Return (x, y) of the center of cell containing provided text 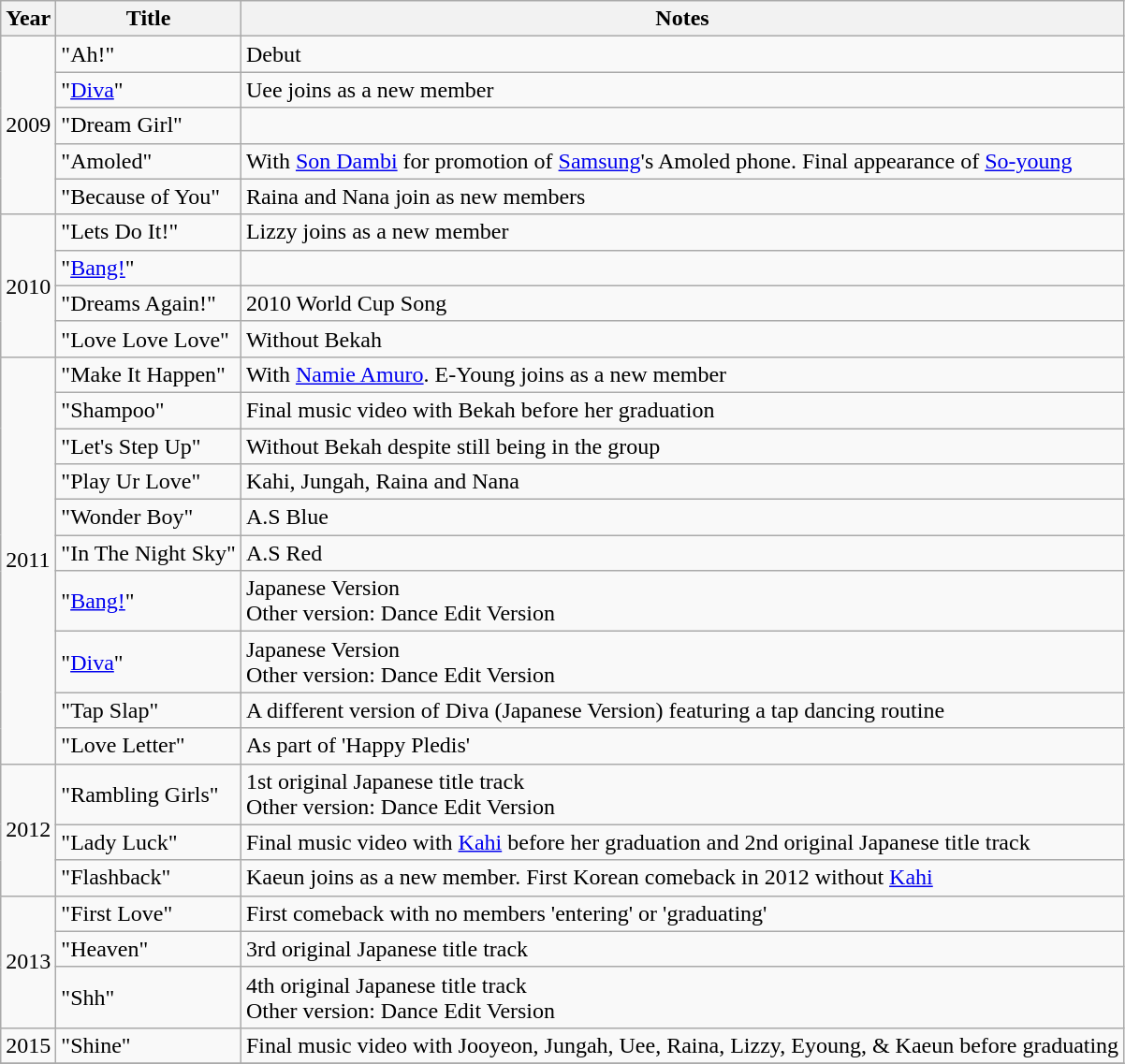
"Because of You" (149, 197)
A different version of Diva (Japanese Version) featuring a tap dancing routine (681, 710)
"Heaven" (149, 949)
Notes (681, 19)
Raina and Nana join as new members (681, 197)
"Lady Luck" (149, 842)
"Tap Slap" (149, 710)
3rd original Japanese title track (681, 949)
"Ah!" (149, 54)
With Namie Amuro. E-Young joins as a new member (681, 374)
Final music video with Jooyeon, Jungah, Uee, Raina, Lizzy, Eyoung, & Kaeun before graduating (681, 1045)
"Lets Do It!" (149, 232)
Year (28, 19)
2015 (28, 1045)
4th original Japanese title trackOther version: Dance Edit Version (681, 998)
2011 (28, 560)
"Dream Girl" (149, 125)
Final music video with Kahi before her graduation and 2nd original Japanese title track (681, 842)
2013 (28, 962)
2010 (28, 285)
2012 (28, 829)
Kahi, Jungah, Raina and Nana (681, 482)
"Shine" (149, 1045)
Title (149, 19)
2010 World Cup Song (681, 303)
"Play Ur Love" (149, 482)
Debut (681, 54)
A.S Red (681, 553)
"First Love" (149, 913)
"In The Night Sky" (149, 553)
"Love Love Love" (149, 339)
"Love Letter" (149, 746)
1st original Japanese title trackOther version: Dance Edit Version (681, 794)
2009 (28, 125)
Without Bekah despite still being in the group (681, 446)
With Son Dambi for promotion of Samsung's Amoled phone. Final appearance of So-young (681, 161)
"Wonder Boy" (149, 517)
"Dreams Again!" (149, 303)
Uee joins as a new member (681, 90)
Kaeun joins as a new member. First Korean comeback in 2012 without Kahi (681, 878)
As part of 'Happy Pledis' (681, 746)
"Flashback" (149, 878)
A.S Blue (681, 517)
"Amoled" (149, 161)
First comeback with no members 'entering' or 'graduating' (681, 913)
Lizzy joins as a new member (681, 232)
"Make It Happen" (149, 374)
"Rambling Girls" (149, 794)
Without Bekah (681, 339)
"Shampoo" (149, 410)
"Shh" (149, 998)
Final music video with Bekah before her graduation (681, 410)
"Let's Step Up" (149, 446)
